Find where the given text appears and provide that cell's center as (x, y) coordinate. 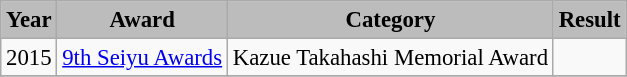
Award (142, 20)
Year (29, 20)
Category (390, 20)
2015 (29, 58)
Kazue Takahashi Memorial Award (390, 58)
Result (590, 20)
9th Seiyu Awards (142, 58)
